Pinpoint the cell where the given text exists, returning its [X, Y] midpoint coordinate. 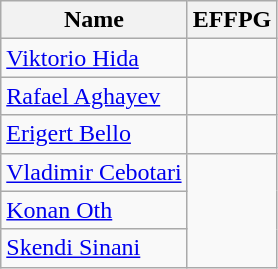
EFFPG [232, 20]
Rafael Aghayev [94, 96]
Name [94, 20]
Viktorio Hida [94, 58]
Vladimir Cebotari [94, 172]
Skendi Sinani [94, 248]
Konan Oth [94, 210]
Erigert Bello [94, 134]
